Extract the [x, y] coordinate from the center of the cell holding the provided text.  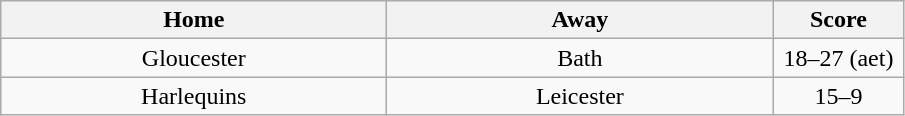
15–9 [838, 96]
Leicester [580, 96]
18–27 (aet) [838, 58]
Score [838, 20]
Gloucester [194, 58]
Away [580, 20]
Home [194, 20]
Bath [580, 58]
Harlequins [194, 96]
